For the text-containing cell, return its midpoint in [x, y] coordinate format. 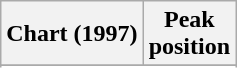
Chart (1997) [72, 34]
Peakposition [189, 34]
